Return the (X, Y) coordinate for the center point of the cell that contains the specified text.  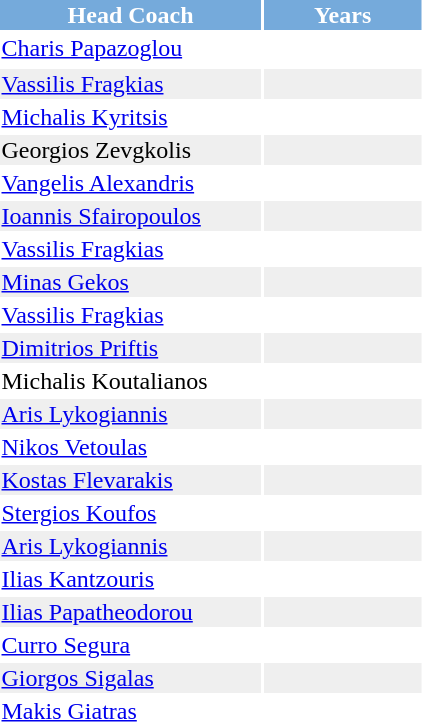
Kostas Flevarakis (130, 480)
Minas Gekos (130, 282)
Michalis Koutalianos (130, 381)
Years (342, 15)
Michalis Kyritsis (130, 117)
Giorgos Sigalas (130, 678)
Nikos Vetoulas (130, 447)
Curro Segura (130, 645)
Georgios Zevgkolis (130, 150)
Ilias Kantzouris (130, 579)
Dimitrios Priftis (130, 348)
Charis Papazoglou (130, 48)
Stergios Koufos (130, 513)
Ioannis Sfairopoulos (130, 216)
Head Coach (130, 15)
Ilias Papatheodorou (130, 612)
Vangelis Alexandris (130, 183)
